Output the (X, Y) coordinate of the center of the cell containing the given text.  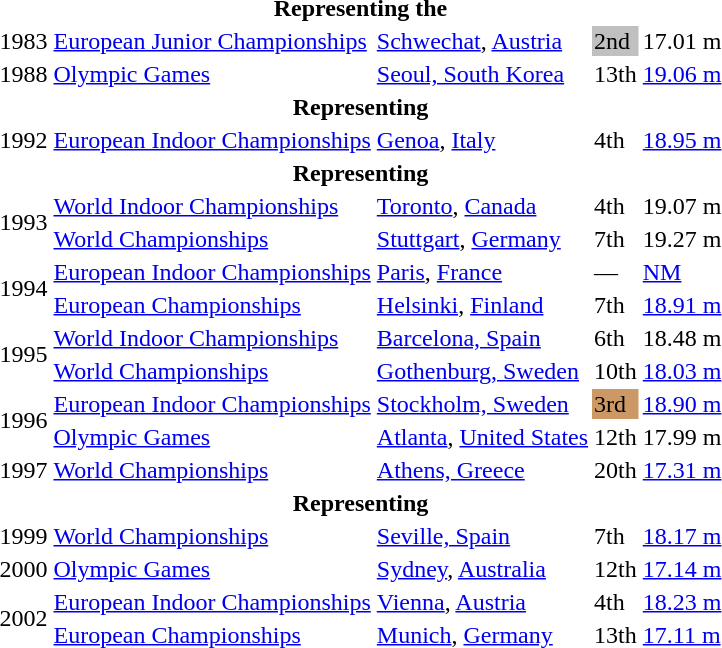
European Championships (212, 305)
Sydney, Australia (482, 569)
Stuttgart, Germany (482, 239)
13th (616, 74)
6th (616, 338)
Gothenburg, Sweden (482, 371)
European Junior Championships (212, 41)
Barcelona, Spain (482, 338)
Atlanta, United States (482, 437)
— (616, 272)
Athens, Greece (482, 470)
Schwechat, Austria (482, 41)
2nd (616, 41)
Stockholm, Sweden (482, 404)
10th (616, 371)
Genoa, Italy (482, 140)
Toronto, Canada (482, 206)
20th (616, 470)
Seoul, South Korea (482, 74)
Paris, France (482, 272)
Seville, Spain (482, 536)
3rd (616, 404)
Vienna, Austria (482, 602)
Helsinki, Finland (482, 305)
